Detect which cell encompasses the target text, then output its (X, Y) center coordinate. 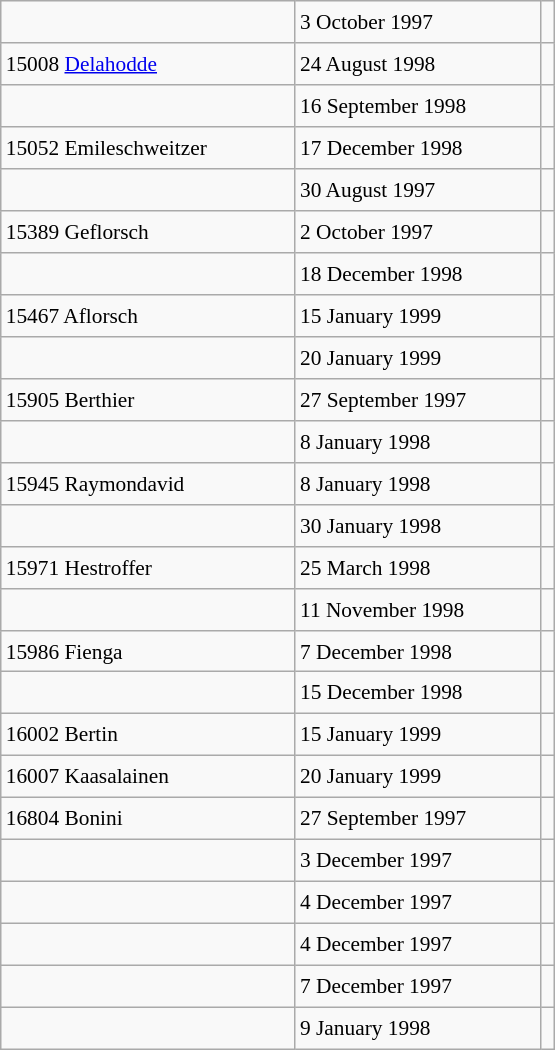
16 September 1998 (418, 106)
11 November 1998 (418, 609)
15905 Berthier (148, 399)
3 December 1997 (418, 861)
15052 Emileschweitzer (148, 148)
18 December 1998 (418, 274)
30 August 1997 (418, 190)
2 October 1997 (418, 232)
7 December 1997 (418, 986)
3 October 1997 (418, 22)
15986 Fienga (148, 651)
24 August 1998 (418, 64)
16804 Bonini (148, 819)
15945 Raymondavid (148, 483)
15389 Geflorsch (148, 232)
9 January 1998 (418, 1028)
16007 Kaasalainen (148, 777)
15467 Aflorsch (148, 316)
25 March 1998 (418, 567)
17 December 1998 (418, 148)
16002 Bertin (148, 735)
7 December 1998 (418, 651)
15971 Hestroffer (148, 567)
15008 Delahodde (148, 64)
30 January 1998 (418, 525)
15 December 1998 (418, 693)
